For the text-containing cell, return its midpoint in (x, y) coordinate format. 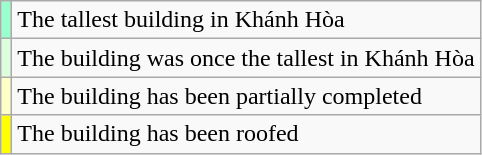
The building has been partially completed (246, 96)
The building was once the tallest in Khánh Hòa (246, 58)
The building has been roofed (246, 134)
The tallest building in Khánh Hòa (246, 20)
